Identify which cell holds the provided text, then report its (X, Y) central coordinate. 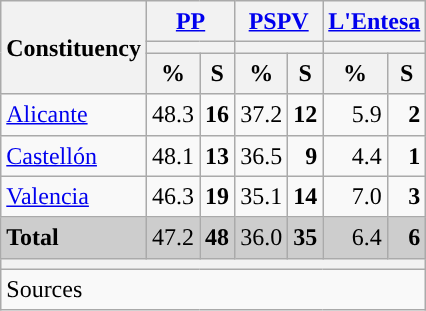
Valencia (74, 196)
19 (218, 196)
36.5 (262, 156)
48.3 (172, 114)
6 (406, 238)
PP (190, 22)
14 (306, 196)
46.3 (172, 196)
35.1 (262, 196)
3 (406, 196)
Sources (214, 290)
6.4 (356, 238)
4.4 (356, 156)
16 (218, 114)
13 (218, 156)
L'Entesa (374, 22)
5.9 (356, 114)
PSPV (279, 22)
7.0 (356, 196)
48.1 (172, 156)
Constituency (74, 48)
Alicante (74, 114)
12 (306, 114)
1 (406, 156)
36.0 (262, 238)
35 (306, 238)
37.2 (262, 114)
Total (74, 238)
48 (218, 238)
Castellón (74, 156)
2 (406, 114)
47.2 (172, 238)
9 (306, 156)
